Extract the [X, Y] coordinate from the center of the cell holding the provided text.  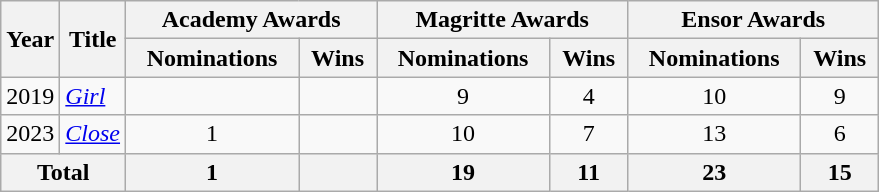
Ensor Awards [754, 20]
23 [714, 172]
19 [464, 172]
6 [840, 134]
Title [93, 39]
15 [840, 172]
7 [589, 134]
Academy Awards [252, 20]
Magritte Awards [502, 20]
Close [93, 134]
Girl [93, 96]
4 [589, 96]
2023 [30, 134]
2019 [30, 96]
Total [64, 172]
Year [30, 39]
11 [589, 172]
13 [714, 134]
